Determine the (x, y) coordinate at the center of the cell enclosing the given text.  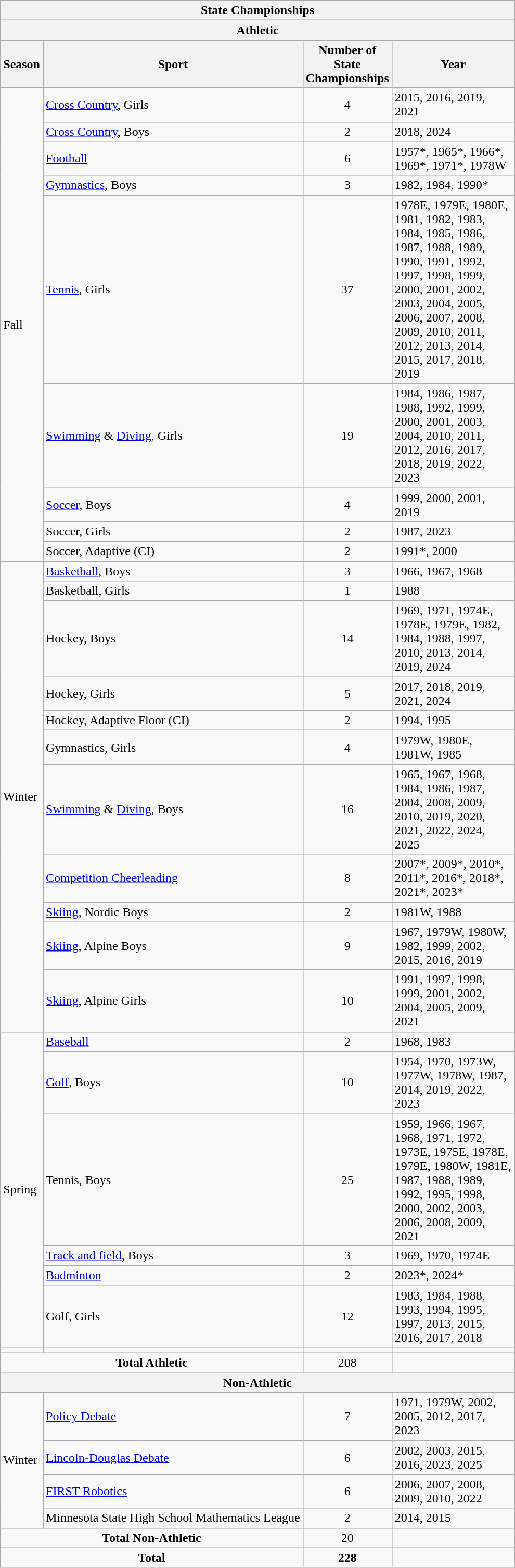
Tennis, Boys (173, 1179)
Minnesota State High School Mathematics League (173, 1518)
2006, 2007, 2008, 2009, 2010, 2022 (453, 1491)
Policy Debate (173, 1417)
Number of State Championships (347, 64)
Athletic (258, 30)
Cross Country, Boys (173, 132)
1987, 2023 (453, 531)
Soccer, Boys (173, 505)
Spring (22, 1189)
Gymnastics, Boys (173, 185)
Tennis, Girls (173, 289)
Track and field, Boys (173, 1255)
Baseball (173, 1042)
2017, 2018, 2019, 2021, 2024 (453, 694)
228 (347, 1558)
Swimming & Diving, Girls (173, 435)
1954, 1970, 1973W, 1977W, 1978W, 1987, 2014, 2019, 2022, 2023 (453, 1082)
1968, 1983 (453, 1042)
Fall (22, 325)
2015, 2016, 2019, 2021 (453, 105)
Badminton (173, 1275)
14 (347, 639)
Lincoln-Douglas Debate (173, 1458)
Hockey, Boys (173, 639)
1999, 2000, 2001, 2019 (453, 505)
FIRST Robotics (173, 1491)
2018, 2024 (453, 132)
2002, 2003, 2015, 2016, 2023, 2025 (453, 1458)
Basketball, Girls (173, 591)
12 (347, 1316)
8 (347, 878)
Gymnastics, Girls (173, 747)
37 (347, 289)
16 (347, 809)
1957*, 1965*, 1966*, 1969*, 1971*, 1978W (453, 158)
Football (173, 158)
1979W, 1980E, 1981W, 1985 (453, 747)
Cross Country, Girls (173, 105)
1991*, 2000 (453, 551)
State Championships (258, 10)
1991, 1997, 1998, 1999, 2001, 2002, 2004, 2005, 2009, 2021 (453, 1001)
1967, 1979W, 1980W, 1982, 1999, 2002, 2015, 2016, 2019 (453, 946)
1969, 1971, 1974E, 1978E, 1979E, 1982, 1984, 1988, 1997, 2010, 2013, 2014, 2019, 2024 (453, 639)
19 (347, 435)
Competition Cheerleading (173, 878)
25 (347, 1179)
7 (347, 1417)
Hockey, Girls (173, 694)
Golf, Girls (173, 1316)
Soccer, Adaptive (CI) (173, 551)
9 (347, 946)
1966, 1967, 1968 (453, 571)
Skiing, Nordic Boys (173, 912)
Golf, Boys (173, 1082)
Basketball, Boys (173, 571)
Total (152, 1558)
1965, 1967, 1968, 1984, 1986, 1987, 2004, 2008, 2009, 2010, 2019, 2020, 2021, 2022, 2024, 2025 (453, 809)
Total Athletic (152, 1363)
1981W, 1988 (453, 912)
5 (347, 694)
Skiing, Alpine Boys (173, 946)
2014, 2015 (453, 1518)
1994, 1995 (453, 721)
Soccer, Girls (173, 531)
Season (22, 64)
208 (347, 1363)
1982, 1984, 1990* (453, 185)
2023*, 2024* (453, 1275)
1969, 1970, 1974E (453, 1255)
1971, 1979W, 2002, 2005, 2012, 2017, 2023 (453, 1417)
1984, 1986, 1987, 1988, 1992, 1999, 2000, 2001, 2003, 2004, 2010, 2011, 2012, 2016, 2017, 2018, 2019, 2022, 2023 (453, 435)
2007*, 2009*, 2010*, 2011*, 2016*, 2018*, 2021*, 2023* (453, 878)
1 (347, 591)
20 (347, 1538)
Non-Athletic (258, 1383)
1988 (453, 591)
Total Non-Athletic (152, 1538)
Year (453, 64)
Sport (173, 64)
Swimming & Diving, Boys (173, 809)
Hockey, Adaptive Floor (CI) (173, 721)
1983, 1984, 1988, 1993, 1994, 1995, 1997, 2013, 2015, 2016, 2017, 2018 (453, 1316)
Skiing, Alpine Girls (173, 1001)
